Provide the [X, Y] coordinate of the cell's center where the given text is located.  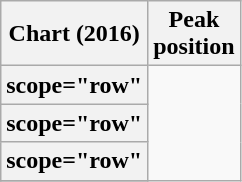
Peakposition [194, 34]
Chart (2016) [74, 34]
